Capture the cell that displays the provided text and extract its (x, y) central coordinate. 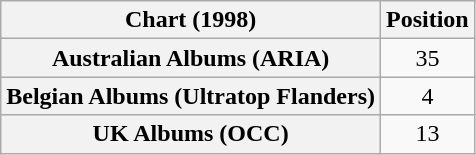
35 (428, 58)
13 (428, 134)
Australian Albums (ARIA) (191, 58)
Chart (1998) (191, 20)
UK Albums (OCC) (191, 134)
Position (428, 20)
4 (428, 96)
Belgian Albums (Ultratop Flanders) (191, 96)
